Locate the cell with the specified text and output its (x, y) center coordinate. 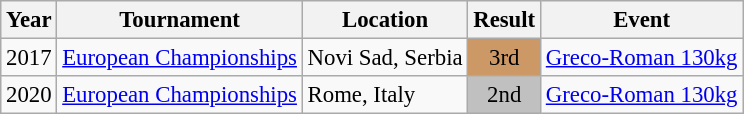
Rome, Italy (385, 95)
2017 (29, 58)
Tournament (180, 20)
Year (29, 20)
Result (504, 20)
Novi Sad, Serbia (385, 58)
2020 (29, 95)
2nd (504, 95)
Location (385, 20)
Event (641, 20)
3rd (504, 58)
